Search for the cell housing the specified text and yield its [x, y] center coordinate. 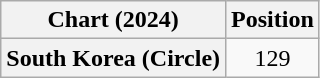
129 [273, 58]
Position [273, 20]
South Korea (Circle) [114, 58]
Chart (2024) [114, 20]
